Provide the (X, Y) coordinate of the cell's center where the given text is located.  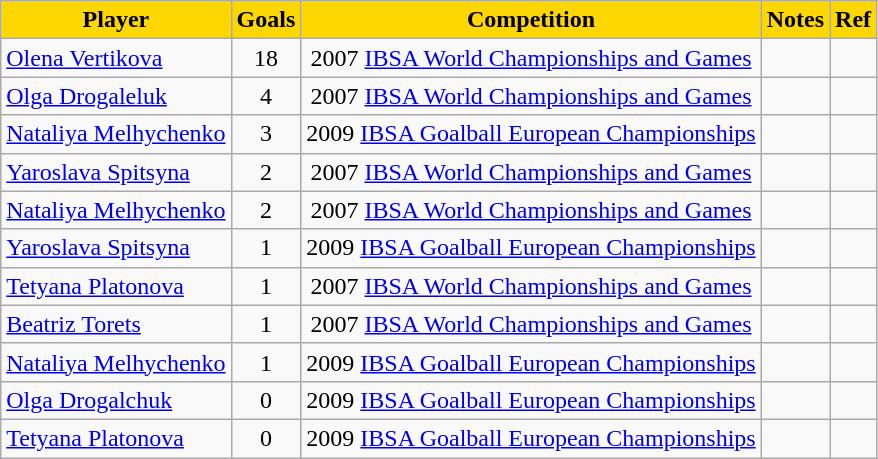
Notes (795, 20)
3 (266, 134)
4 (266, 96)
Goals (266, 20)
Olga Drogalchuk (116, 400)
18 (266, 58)
Olga Drogaleluk (116, 96)
Player (116, 20)
Olena Vertikova (116, 58)
Ref (854, 20)
Beatriz Torets (116, 324)
Competition (531, 20)
